Scan for the cell matching the given text and deliver its (X, Y) coordinate at center. 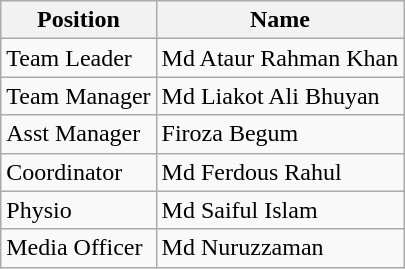
Team Leader (78, 58)
Md Liakot Ali Bhuyan (280, 96)
Md Saiful Islam (280, 210)
Md Ferdous Rahul (280, 172)
Name (280, 20)
Md Nuruzzaman (280, 248)
Md Ataur Rahman Khan (280, 58)
Coordinator (78, 172)
Physio (78, 210)
Position (78, 20)
Asst Manager (78, 134)
Team Manager (78, 96)
Firoza Begum (280, 134)
Media Officer (78, 248)
